Return [X, Y] of the center of cell containing provided text 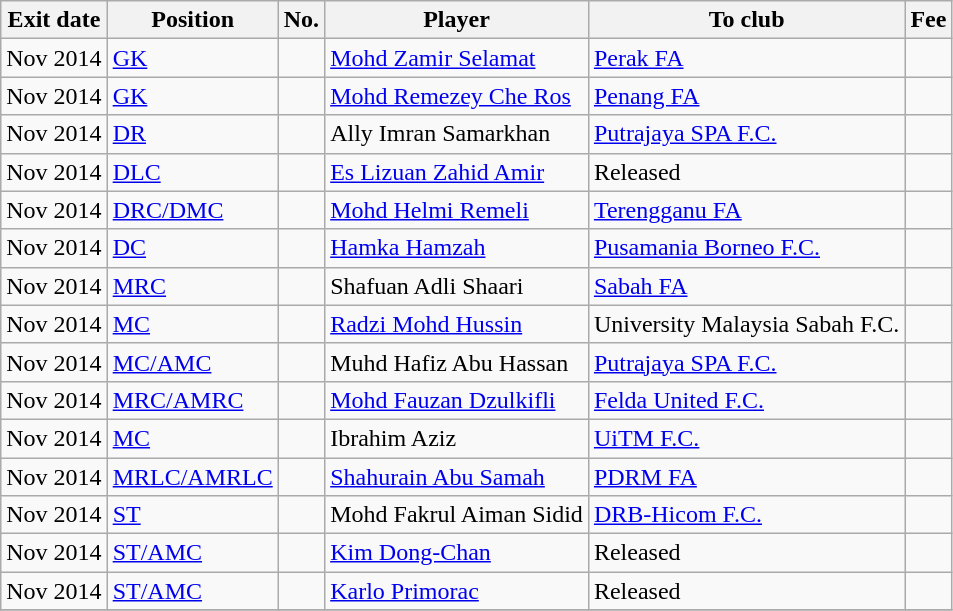
Hamka Hamzah [457, 248]
Radzi Mohd Hussin [457, 324]
DR [192, 134]
PDRM FA [746, 477]
Es Lizuan Zahid Amir [457, 172]
MRC/AMRC [192, 400]
Muhd Hafiz Abu Hassan [457, 362]
Kim Dong-Chan [457, 553]
Mohd Zamir Selamat [457, 58]
Pusamania Borneo F.C. [746, 248]
To club [746, 20]
Ally Imran Samarkhan [457, 134]
Penang FA [746, 96]
DLC [192, 172]
Felda United F.C. [746, 400]
No. [301, 20]
Terengganu FA [746, 210]
DRC/DMC [192, 210]
Fee [928, 20]
Position [192, 20]
MC/AMC [192, 362]
DRB-Hicom F.C. [746, 515]
Mohd Helmi Remeli [457, 210]
DC [192, 248]
Ibrahim Aziz [457, 438]
Shafuan Adli Shaari [457, 286]
MRC [192, 286]
ST [192, 515]
UiTM F.C. [746, 438]
Perak FA [746, 58]
Exit date [54, 20]
University Malaysia Sabah F.C. [746, 324]
Mohd Fakrul Aiman Sidid [457, 515]
Sabah FA [746, 286]
Player [457, 20]
Karlo Primorac [457, 591]
MRLC/AMRLC [192, 477]
Mohd Fauzan Dzulkifli [457, 400]
Mohd Remezey Che Ros [457, 96]
Shahurain Abu Samah [457, 477]
